Return the (x, y) coordinate for the center point of the cell that contains the specified text.  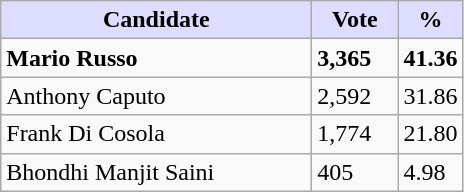
2,592 (355, 96)
Mario Russo (156, 58)
Anthony Caputo (156, 96)
Vote (355, 20)
Bhondhi Manjit Saini (156, 172)
405 (355, 172)
Frank Di Cosola (156, 134)
Candidate (156, 20)
% (430, 20)
1,774 (355, 134)
31.86 (430, 96)
21.80 (430, 134)
3,365 (355, 58)
4.98 (430, 172)
41.36 (430, 58)
